Extract the (X, Y) coordinate from the center of the cell holding the provided text.  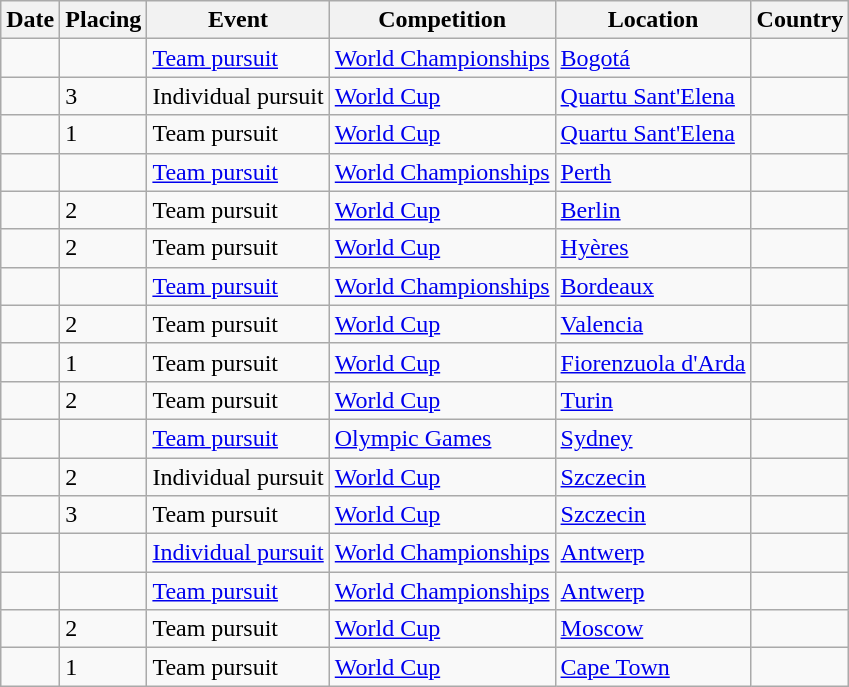
Placing (104, 20)
Perth (653, 172)
Date (30, 20)
Bogotá (653, 58)
Location (653, 20)
Moscow (653, 629)
Event (238, 20)
Cape Town (653, 667)
Berlin (653, 210)
Competition (442, 20)
Hyères (653, 248)
Bordeaux (653, 286)
Fiorenzuola d'Arda (653, 362)
Olympic Games (442, 438)
Valencia (653, 324)
Sydney (653, 438)
Turin (653, 400)
Country (800, 20)
